For the text-containing cell, return its midpoint in [X, Y] coordinate format. 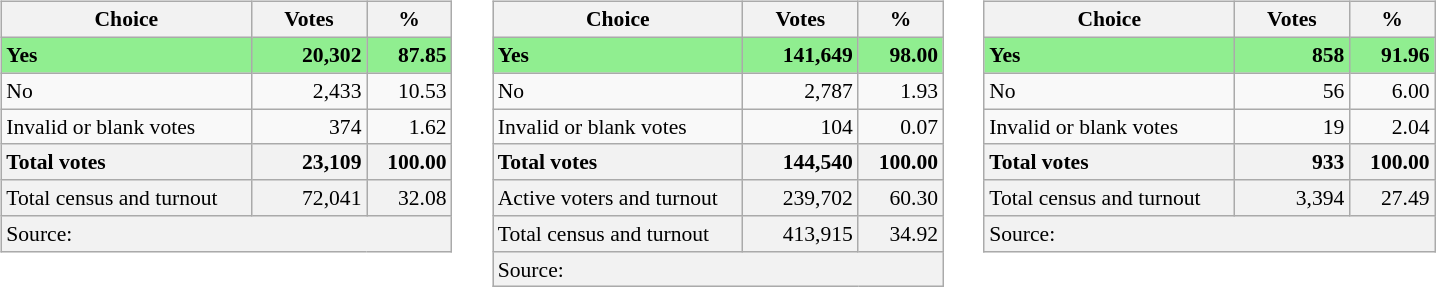
23,109 [308, 162]
98.00 [900, 55]
239,702 [800, 198]
60.30 [900, 198]
34.92 [900, 234]
104 [800, 127]
0.07 [900, 127]
10.53 [408, 91]
2.04 [1392, 127]
858 [1292, 55]
141,649 [800, 55]
87.85 [408, 55]
374 [308, 127]
20,302 [308, 55]
3,394 [1292, 198]
72,041 [308, 198]
32.08 [408, 198]
19 [1292, 127]
2,433 [308, 91]
27.49 [1392, 198]
6.00 [1392, 91]
1.93 [900, 91]
144,540 [800, 162]
91.96 [1392, 55]
413,915 [800, 234]
56 [1292, 91]
1.62 [408, 127]
933 [1292, 162]
Active voters and turnout [618, 198]
2,787 [800, 91]
